Pinpoint the cell where the given text exists, returning its [X, Y] midpoint coordinate. 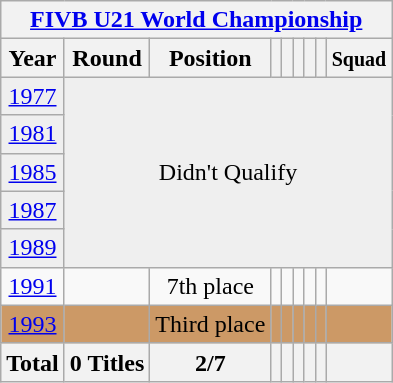
Third place [210, 324]
FIVB U21 World Championship [196, 20]
1987 [33, 210]
Squad [359, 58]
0 Titles [107, 362]
1981 [33, 134]
2/7 [210, 362]
Didn't Qualify [228, 172]
7th place [210, 286]
1985 [33, 172]
1991 [33, 286]
Total [33, 362]
1993 [33, 324]
Year [33, 58]
1989 [33, 248]
Position [210, 58]
1977 [33, 96]
Round [107, 58]
